Provide the [x, y] coordinate of the cell's center where the given text is located.  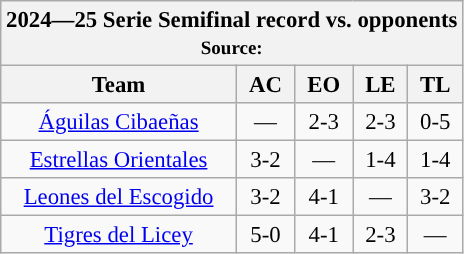
Leones del Escogido [119, 197]
5-0 [265, 235]
Team [119, 85]
Águilas Cibaeñas [119, 122]
2024—25 Serie Semifinal record vs. opponentsSource: [232, 34]
LE [380, 85]
AC [265, 85]
TL [436, 85]
0-5 [436, 122]
Estrellas Orientales [119, 160]
Tigres del Licey [119, 235]
EO [324, 85]
